Return the (X, Y) coordinate for the center point of the cell that contains the specified text.  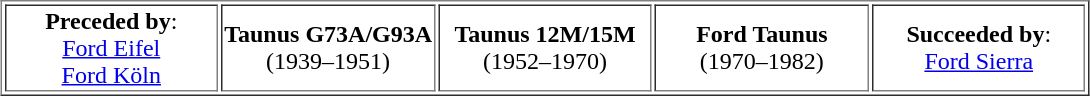
Ford Taunus(1970–1982) (762, 48)
Preceded by:Ford EifelFord Köln (111, 48)
Succeeded by:Ford Sierra (979, 48)
Taunus G73A/G93A(1939–1951) (328, 48)
Taunus 12M/15M(1952–1970) (545, 48)
